Identify which cell holds the provided text, then report its [x, y] central coordinate. 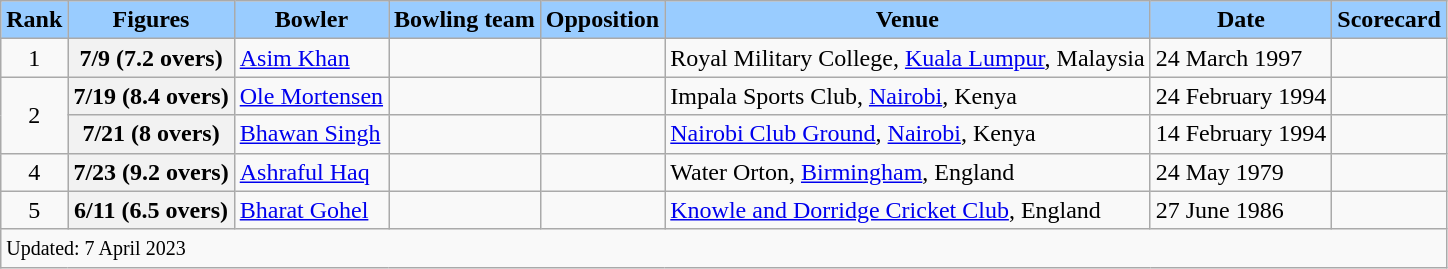
27 June 1986 [1241, 210]
24 February 1994 [1241, 96]
7/23 (9.2 overs) [151, 172]
Venue [908, 20]
Scorecard [1390, 20]
24 March 1997 [1241, 58]
2 [34, 115]
Bowler [311, 20]
Ole Mortensen [311, 96]
Bharat Gohel [311, 210]
24 May 1979 [1241, 172]
5 [34, 210]
Date [1241, 20]
Nairobi Club Ground, Nairobi, Kenya [908, 134]
7/19 (8.4 overs) [151, 96]
Royal Military College, Kuala Lumpur, Malaysia [908, 58]
4 [34, 172]
Bowling team [465, 20]
Updated: 7 April 2023 [724, 248]
Impala Sports Club, Nairobi, Kenya [908, 96]
Rank [34, 20]
Asim Khan [311, 58]
7/9 (7.2 overs) [151, 58]
7/21 (8 overs) [151, 134]
Water Orton, Birmingham, England [908, 172]
Opposition [602, 20]
Knowle and Dorridge Cricket Club, England [908, 210]
Bhawan Singh [311, 134]
Ashraful Haq [311, 172]
14 February 1994 [1241, 134]
6/11 (6.5 overs) [151, 210]
1 [34, 58]
Figures [151, 20]
